For the text-containing cell, return its midpoint in [X, Y] coordinate format. 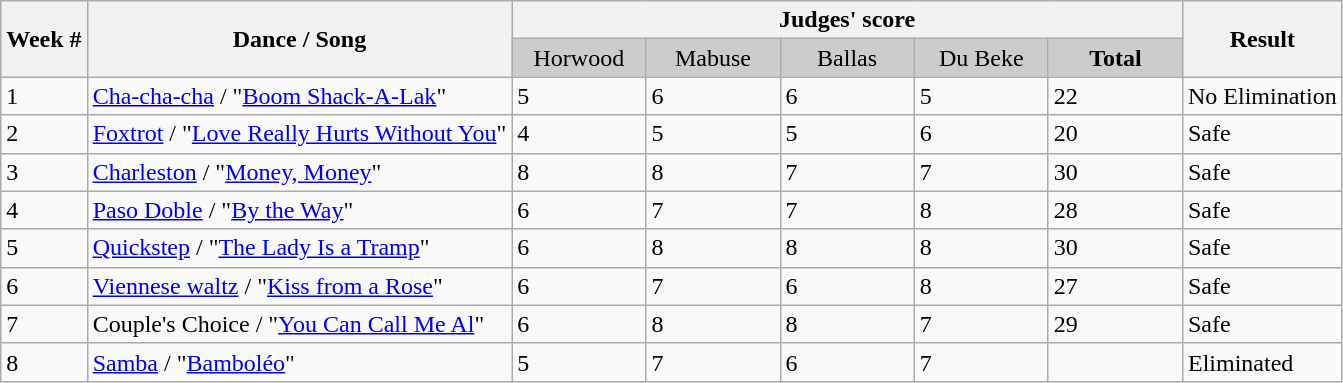
Samba / "Bamboléo" [300, 362]
1 [44, 96]
Judges' score [848, 20]
Week # [44, 39]
Foxtrot / "Love Really Hurts Without You" [300, 134]
Charleston / "Money, Money" [300, 172]
28 [1115, 210]
Total [1115, 58]
3 [44, 172]
Du Beke [981, 58]
Horwood [579, 58]
Mabuse [713, 58]
22 [1115, 96]
Eliminated [1262, 362]
Result [1262, 39]
Paso Doble / "By the Way" [300, 210]
No Elimination [1262, 96]
Viennese waltz / "Kiss from a Rose" [300, 286]
29 [1115, 324]
Cha-cha-cha / "Boom Shack-A-Lak" [300, 96]
20 [1115, 134]
Dance / Song [300, 39]
Ballas [847, 58]
Couple's Choice / "You Can Call Me Al" [300, 324]
2 [44, 134]
27 [1115, 286]
Quickstep / "The Lady Is a Tramp" [300, 248]
